Return the [x, y] coordinate for the center point of the cell that contains the specified text.  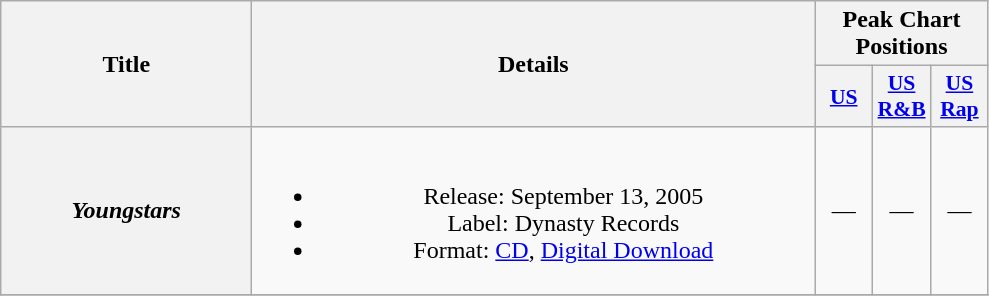
Peak Chart Positions [902, 34]
Release: September 13, 2005Label: Dynasty RecordsFormat: CD, Digital Download [534, 210]
Title [126, 64]
US R&B [902, 96]
Details [534, 64]
US Rap [960, 96]
Youngstars [126, 210]
US [844, 96]
